Determine the [X, Y] coordinate at the center of the cell enclosing the given text.  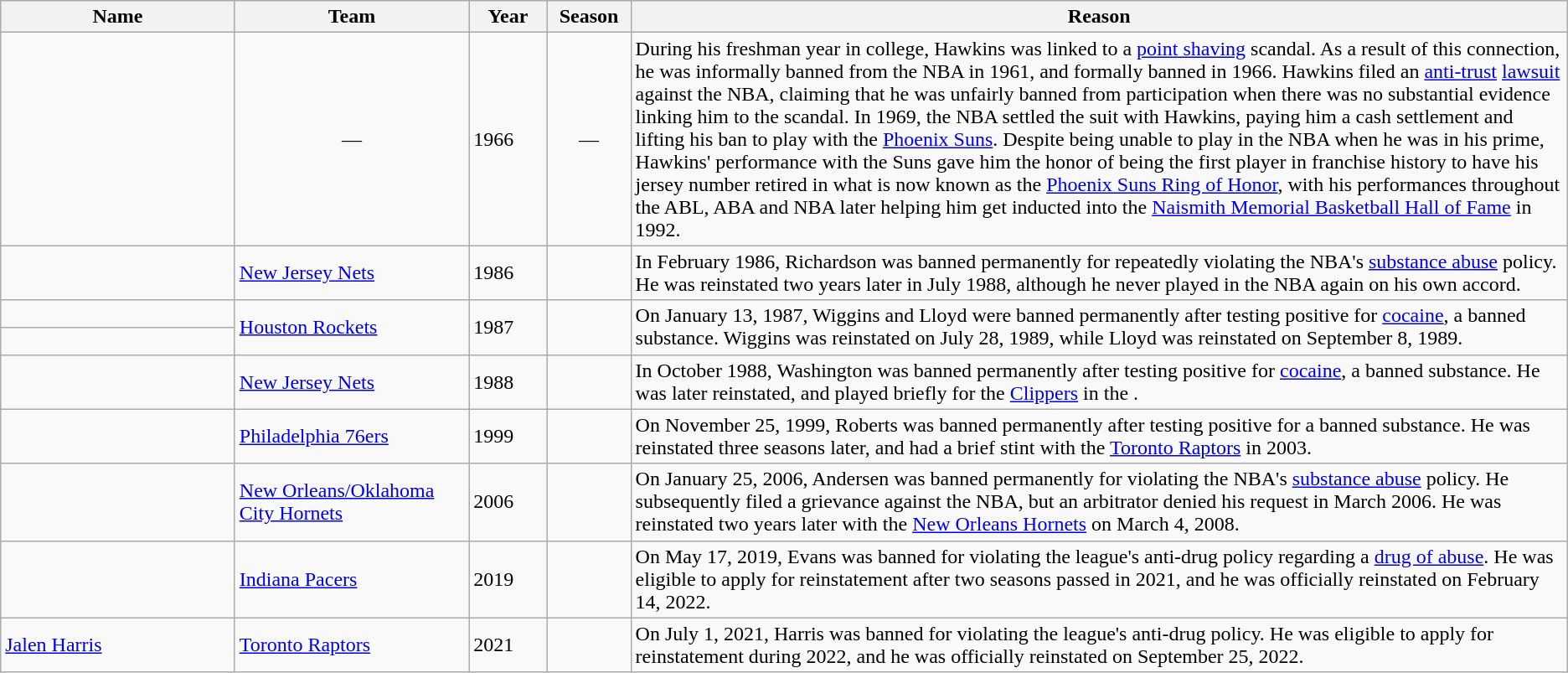
1999 [508, 436]
Team [352, 17]
New Orleans/Oklahoma City Hornets [352, 502]
Houston Rockets [352, 327]
1987 [508, 327]
Toronto Raptors [352, 645]
1986 [508, 273]
1988 [508, 382]
Philadelphia 76ers [352, 436]
Reason [1099, 17]
Indiana Pacers [352, 579]
Name [118, 17]
Jalen Harris [118, 645]
Year [508, 17]
1966 [508, 139]
2006 [508, 502]
2019 [508, 579]
Season [589, 17]
2021 [508, 645]
